Detect which cell encompasses the target text, then output its [x, y] center coordinate. 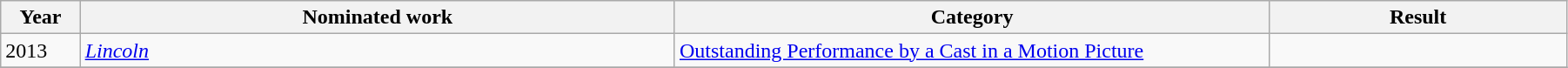
Lincoln [378, 51]
2013 [40, 51]
Outstanding Performance by a Cast in a Motion Picture [971, 51]
Result [1418, 17]
Category [971, 17]
Nominated work [378, 17]
Year [40, 17]
